Provide the [x, y] coordinate of the cell's center where the given text is located.  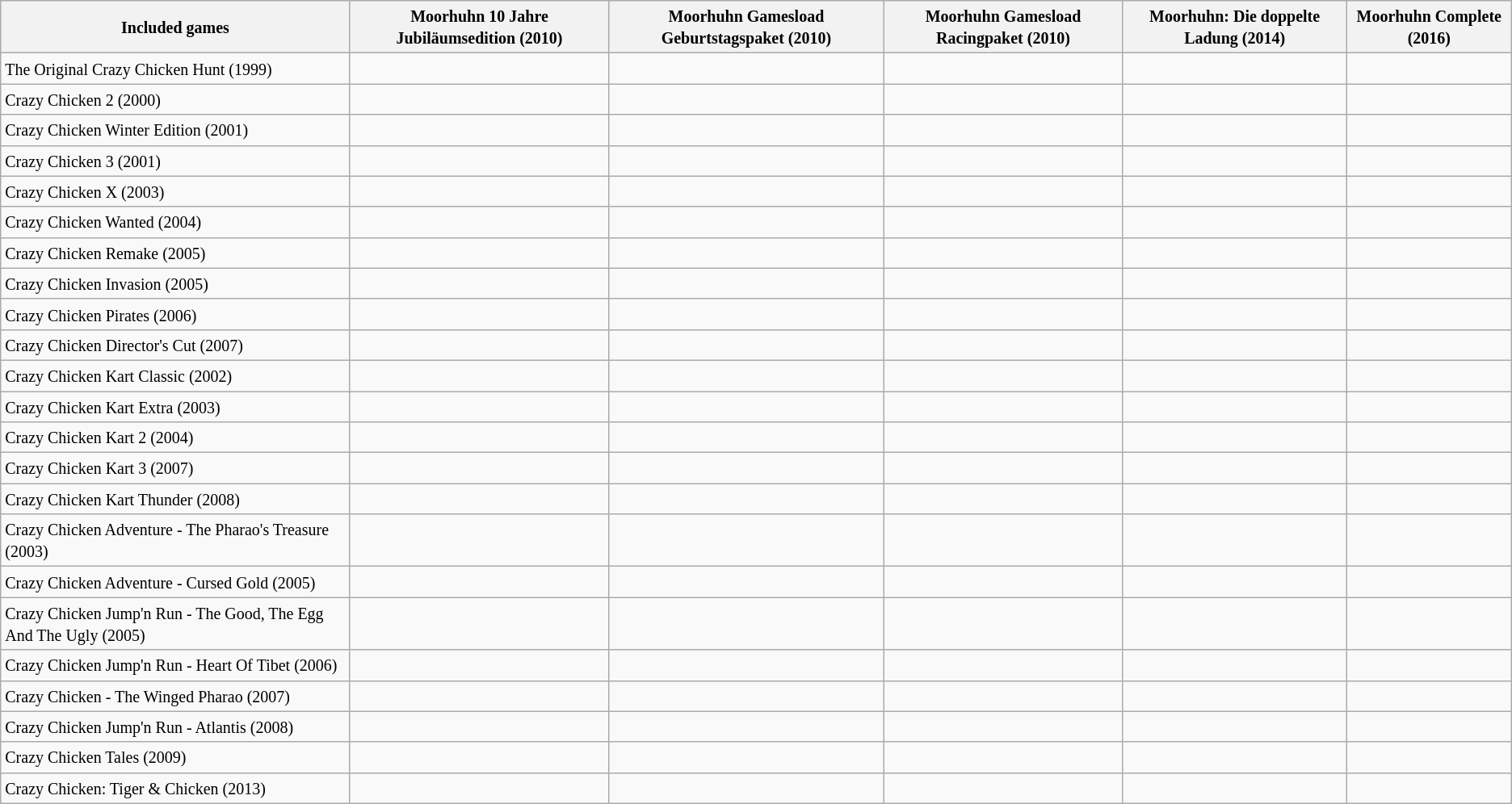
Crazy Chicken Tales (2009) [175, 757]
Crazy Chicken Kart Extra (2003) [175, 406]
Crazy Chicken Kart Classic (2002) [175, 375]
Moorhuhn Complete (2016) [1429, 27]
Crazy Chicken X (2003) [175, 191]
Crazy Chicken Winter Edition (2001) [175, 130]
Crazy Chicken Kart 3 (2007) [175, 468]
Moorhuhn: Die doppelte Ladung (2014) [1234, 27]
Included games [175, 27]
Moorhuhn Gamesload Geburtstagspaket (2010) [746, 27]
Moorhuhn 10 Jahre Jubiläumsedition (2010) [480, 27]
Crazy Chicken 3 (2001) [175, 161]
Crazy Chicken Adventure - The Pharao's Treasure (2003) [175, 541]
Crazy Chicken Invasion (2005) [175, 283]
Crazy Chicken Jump'n Run - The Good, The Egg And The Ugly (2005) [175, 623]
Crazy Chicken Jump'n Run - Atlantis (2008) [175, 727]
Crazy Chicken Director's Cut (2007) [175, 345]
Crazy Chicken 2 (2000) [175, 99]
Crazy Chicken Kart 2 (2004) [175, 438]
Moorhuhn Gamesload Racingpaket (2010) [1003, 27]
The Original Crazy Chicken Hunt (1999) [175, 69]
Crazy Chicken Jump'n Run - Heart Of Tibet (2006) [175, 665]
Crazy Chicken: Tiger & Chicken (2013) [175, 788]
Crazy Chicken Pirates (2006) [175, 314]
Crazy Chicken Remake (2005) [175, 253]
Crazy Chicken Kart Thunder (2008) [175, 499]
Crazy Chicken Adventure - Cursed Gold (2005) [175, 582]
Crazy Chicken - The Winged Pharao (2007) [175, 696]
Crazy Chicken Wanted (2004) [175, 222]
